From the cell containing the given text, extract its center point as [x, y] coordinate. 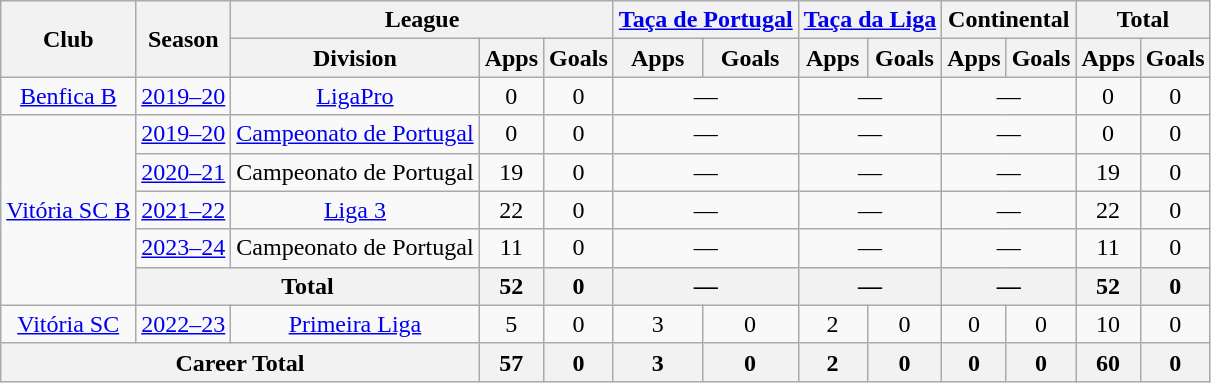
2020–21 [184, 172]
Career Total [240, 362]
5 [511, 324]
Liga 3 [355, 210]
Club [68, 39]
Vitória SC B [68, 210]
10 [1108, 324]
Continental [1009, 20]
League [422, 20]
2021–22 [184, 210]
60 [1108, 362]
57 [511, 362]
Primeira Liga [355, 324]
Benfica B [68, 96]
2022–23 [184, 324]
LigaPro [355, 96]
Division [355, 58]
Taça de Portugal [706, 20]
Season [184, 39]
2023–24 [184, 248]
Taça da Liga [870, 20]
Vitória SC [68, 324]
